Extract the (x, y) coordinate from the center of the cell holding the provided text.  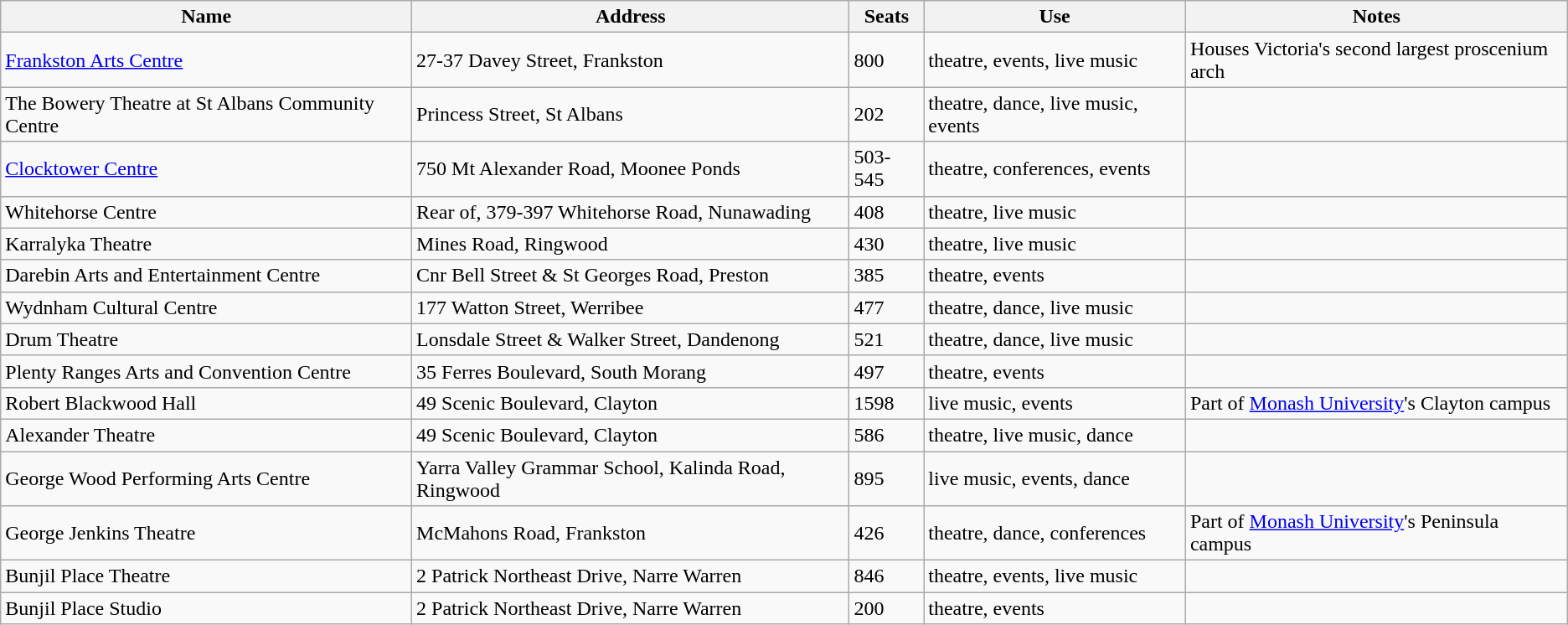
Darebin Arts and Entertainment Centre (206, 276)
Yarra Valley Grammar School, Kalinda Road, Ringwood (631, 478)
theatre, dance, conferences (1055, 533)
Address (631, 17)
Mines Road, Ringwood (631, 244)
Houses Victoria's second largest proscenium arch (1376, 60)
Robert Blackwood Hall (206, 403)
Drum Theatre (206, 339)
Alexander Theatre (206, 435)
200 (886, 608)
426 (886, 533)
Seats (886, 17)
Frankston Arts Centre (206, 60)
586 (886, 435)
27-37 Davey Street, Frankston (631, 60)
800 (886, 60)
385 (886, 276)
177 Watton Street, Werribee (631, 307)
497 (886, 371)
George Jenkins Theatre (206, 533)
Princess Street, St Albans (631, 114)
846 (886, 576)
895 (886, 478)
35 Ferres Boulevard, South Morang (631, 371)
477 (886, 307)
750 Mt Alexander Road, Moonee Ponds (631, 169)
Name (206, 17)
503-545 (886, 169)
Rear of, 379-397 Whitehorse Road, Nunawading (631, 212)
Lonsdale Street & Walker Street, Dandenong (631, 339)
Bunjil Place Theatre (206, 576)
521 (886, 339)
Karralyka Theatre (206, 244)
theatre, conferences, events (1055, 169)
The Bowery Theatre at St Albans Community Centre (206, 114)
Bunjil Place Studio (206, 608)
Wydnham Cultural Centre (206, 307)
McMahons Road, Frankston (631, 533)
408 (886, 212)
theatre, live music, dance (1055, 435)
Use (1055, 17)
Part of Monash University's Clayton campus (1376, 403)
Notes (1376, 17)
430 (886, 244)
Whitehorse Centre (206, 212)
George Wood Performing Arts Centre (206, 478)
Plenty Ranges Arts and Convention Centre (206, 371)
1598 (886, 403)
202 (886, 114)
live music, events, dance (1055, 478)
theatre, dance, live music, events (1055, 114)
live music, events (1055, 403)
Clocktower Centre (206, 169)
Part of Monash University's Peninsula campus (1376, 533)
Cnr Bell Street & St Georges Road, Preston (631, 276)
